From the cell containing the given text, extract its center point as (x, y) coordinate. 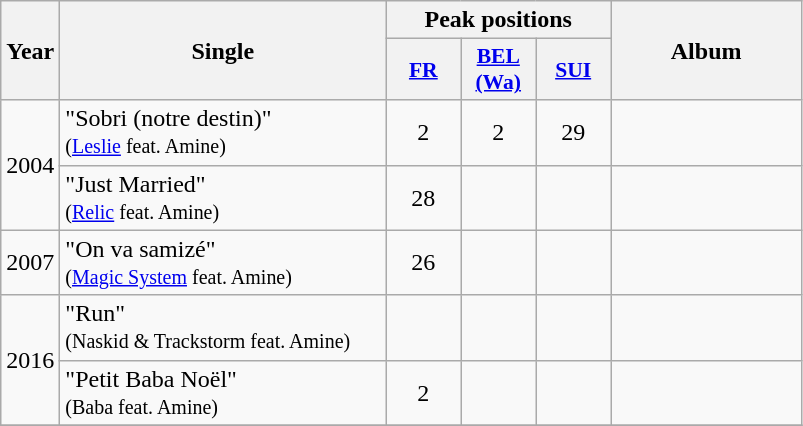
26 (424, 262)
Single (223, 50)
SUI (574, 70)
Album (706, 50)
"Sobri (notre destin)" (Leslie feat. Amine) (223, 132)
"Petit Baba Noël"(Baba feat. Amine) (223, 392)
28 (424, 198)
"On va samizé"(Magic System feat. Amine) (223, 262)
BEL (Wa) (498, 70)
"Just Married" (Relic feat. Amine) (223, 198)
2007 (30, 262)
2016 (30, 360)
Year (30, 50)
"Run"(Naskid & Trackstorm feat. Amine) (223, 328)
2004 (30, 165)
29 (574, 132)
FR (424, 70)
Peak positions (498, 20)
